Pinpoint the cell where the given text exists, returning its [X, Y] midpoint coordinate. 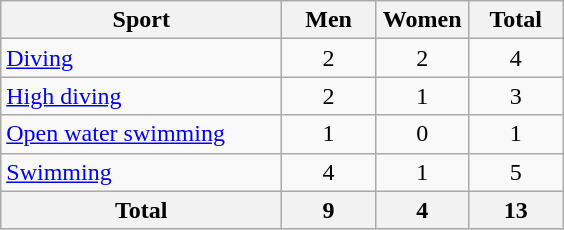
Swimming [142, 172]
9 [329, 210]
0 [422, 134]
High diving [142, 96]
Sport [142, 20]
5 [516, 172]
Women [422, 20]
3 [516, 96]
Open water swimming [142, 134]
Diving [142, 58]
13 [516, 210]
Men [329, 20]
